Determine the (x, y) coordinate at the center of the cell enclosing the given text.  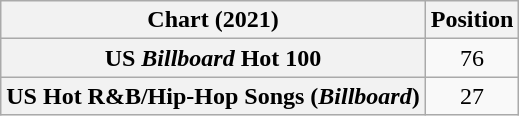
Position (472, 20)
27 (472, 96)
US Billboard Hot 100 (213, 58)
Chart (2021) (213, 20)
US Hot R&B/Hip-Hop Songs (Billboard) (213, 96)
76 (472, 58)
